Search for the cell housing the specified text and yield its (X, Y) center coordinate. 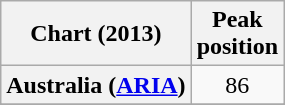
Peakposition (237, 34)
Chart (2013) (96, 34)
86 (237, 85)
Australia (ARIA) (96, 85)
